Scan for the cell matching the given text and deliver its (x, y) coordinate at center. 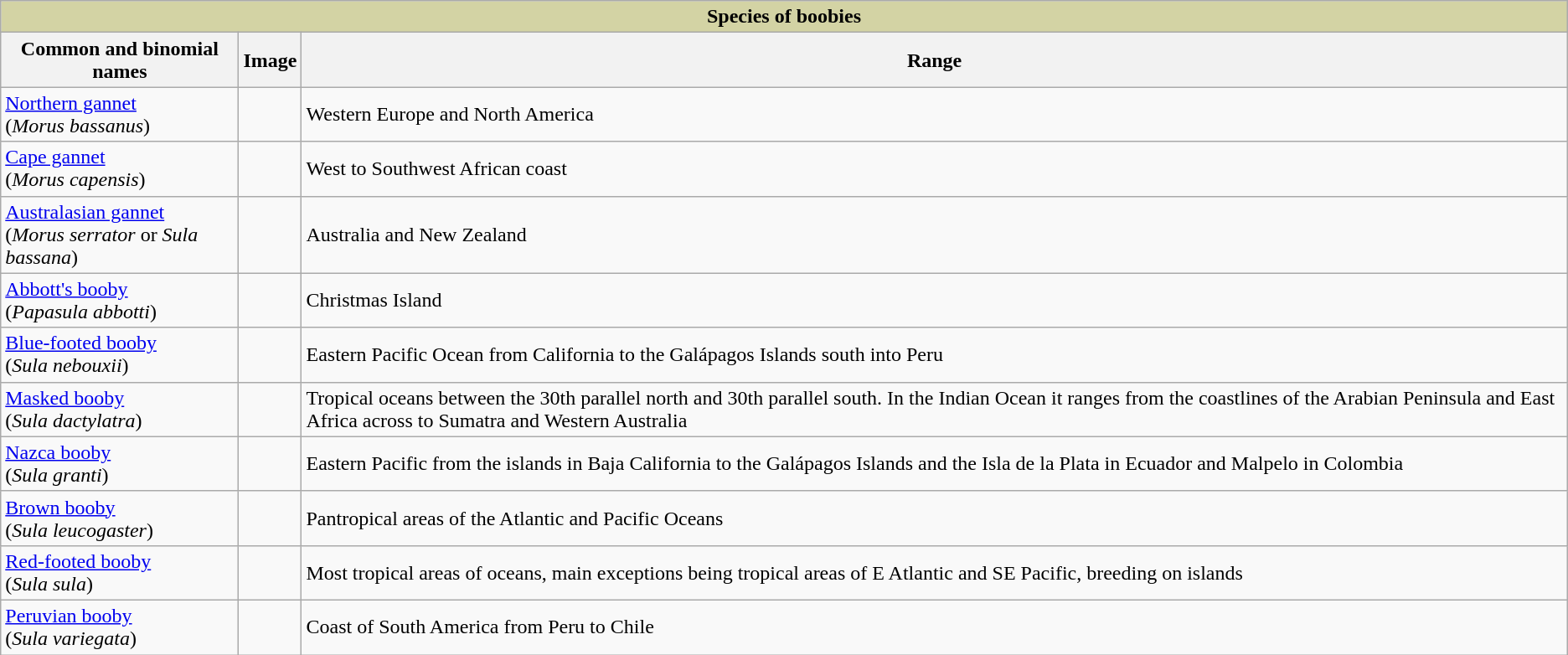
Common and binomial names (120, 60)
Christmas Island (935, 300)
Red-footed booby(Sula sula) (120, 573)
Range (935, 60)
Eastern Pacific Ocean from California to the Galápagos Islands south into Peru (935, 355)
Masked booby(Sula dactylatra) (120, 409)
Nazca booby(Sula granti) (120, 464)
Abbott's booby(Papasula abbotti) (120, 300)
Australasian gannet(Morus serrator or Sula bassana) (120, 235)
Pantropical areas of the Atlantic and Pacific Oceans (935, 518)
West to Southwest African coast (935, 169)
Species of boobies (784, 17)
Peruvian booby(Sula variegata) (120, 627)
Western Europe and North America (935, 114)
Blue-footed booby(Sula nebouxii) (120, 355)
Most tropical areas of oceans, main exceptions being tropical areas of E Atlantic and SE Pacific, breeding on islands (935, 573)
Coast of South America from Peru to Chile (935, 627)
Image (270, 60)
Brown booby(Sula leucogaster) (120, 518)
Australia and New Zealand (935, 235)
Northern gannet(Morus bassanus) (120, 114)
Eastern Pacific from the islands in Baja California to the Galápagos Islands and the Isla de la Plata in Ecuador and Malpelo in Colombia (935, 464)
Cape gannet(Morus capensis) (120, 169)
